Find where the given text appears and provide that cell's center as [x, y] coordinate. 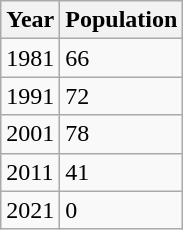
2021 [30, 210]
Year [30, 20]
0 [122, 210]
72 [122, 96]
2001 [30, 134]
78 [122, 134]
1991 [30, 96]
1981 [30, 58]
66 [122, 58]
41 [122, 172]
Population [122, 20]
2011 [30, 172]
